Extract the (x, y) coordinate from the center of the cell holding the provided text.  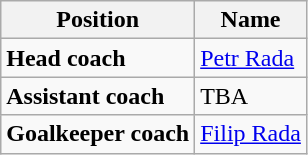
Filip Rada (251, 134)
Assistant coach (98, 96)
Goalkeeper coach (98, 134)
Position (98, 20)
Petr Rada (251, 58)
TBA (251, 96)
Name (251, 20)
Head coach (98, 58)
